Return the (x, y) coordinate for the center point of the cell that contains the specified text.  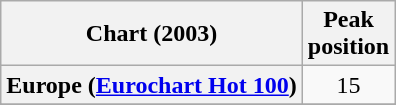
15 (348, 85)
Chart (2003) (152, 34)
Peakposition (348, 34)
Europe (Eurochart Hot 100) (152, 85)
